Scan for the cell matching the given text and deliver its [x, y] coordinate at center. 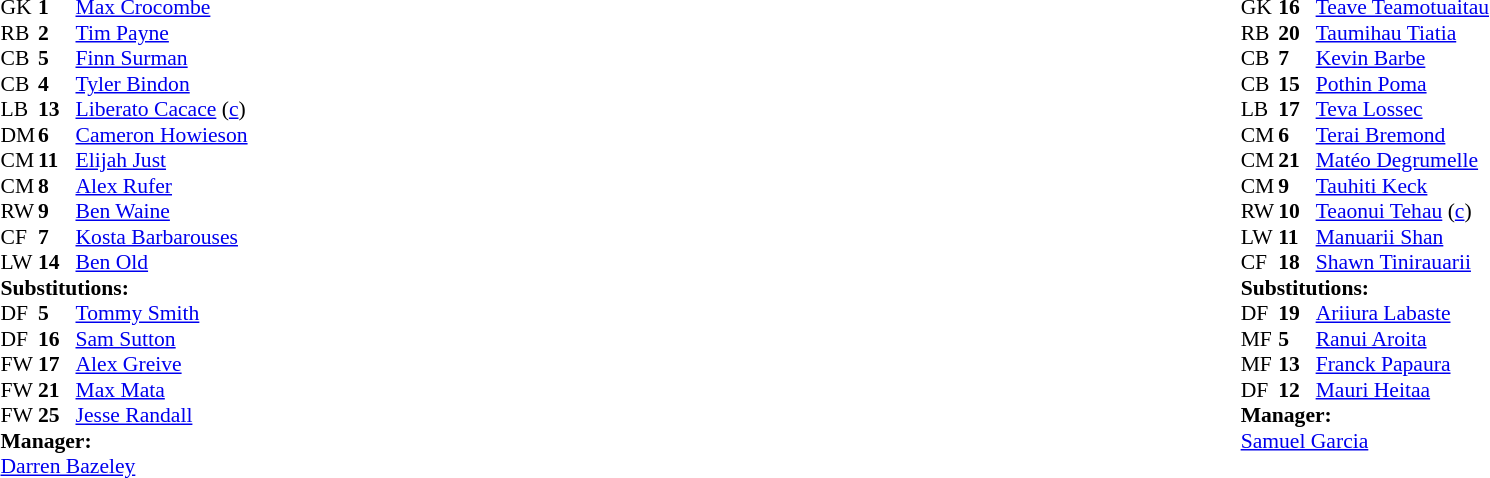
16 [57, 339]
20 [1297, 33]
Jesse Randall [162, 415]
Ben Waine [162, 211]
Ranui Aroita [1402, 339]
18 [1297, 263]
19 [1297, 313]
Franck Papaura [1402, 365]
Taumihau Tiatia [1402, 33]
Ariiura Labaste [1402, 313]
Kosta Barbarouses [162, 237]
Sam Sutton [162, 339]
Tommy Smith [162, 313]
Teaonui Tehau (c) [1402, 211]
DM [19, 135]
Max Mata [162, 390]
Pothin Poma [1402, 84]
Cameron Howieson [162, 135]
Tauhiti Keck [1402, 186]
14 [57, 263]
Samuel Garcia [1365, 441]
Matéo Degrumelle [1402, 161]
Elijah Just [162, 161]
25 [57, 415]
Finn Surman [162, 59]
Alex Rufer [162, 186]
Terai Bremond [1402, 135]
2 [57, 33]
15 [1297, 84]
Kevin Barbe [1402, 59]
Mauri Heitaa [1402, 390]
10 [1297, 211]
Teva Lossec [1402, 109]
8 [57, 186]
Liberato Cacace (c) [162, 109]
Shawn Tinirauarii [1402, 263]
12 [1297, 390]
Tim Payne [162, 33]
Tyler Bindon [162, 84]
Ben Old [162, 263]
4 [57, 84]
Alex Greive [162, 365]
Manuarii Shan [1402, 237]
